Provide the (X, Y) coordinate of the cell's center where the given text is located.  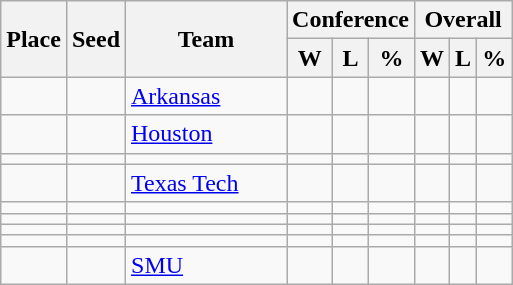
SMU (206, 265)
Texas Tech (206, 183)
Team (206, 39)
Conference (351, 20)
Place (34, 39)
Seed (96, 39)
Overall (462, 20)
Arkansas (206, 96)
Houston (206, 134)
